From the cell containing the given text, extract its center point as [x, y] coordinate. 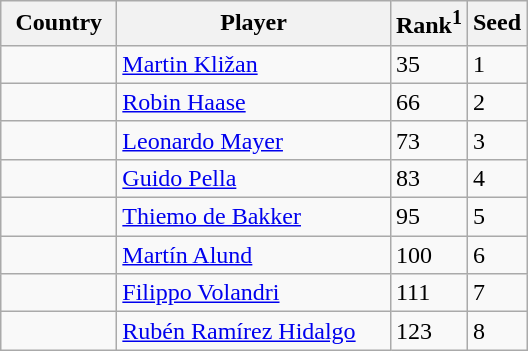
Robin Haase [254, 102]
123 [428, 331]
73 [428, 140]
6 [496, 255]
Leonardo Mayer [254, 140]
95 [428, 217]
Player [254, 24]
Martin Kližan [254, 64]
2 [496, 102]
Guido Pella [254, 178]
Rubén Ramírez Hidalgo [254, 331]
Country [59, 24]
Filippo Volandri [254, 293]
8 [496, 331]
5 [496, 217]
4 [496, 178]
1 [496, 64]
Thiemo de Bakker [254, 217]
Rank1 [428, 24]
Seed [496, 24]
35 [428, 64]
3 [496, 140]
Martín Alund [254, 255]
66 [428, 102]
100 [428, 255]
7 [496, 293]
83 [428, 178]
111 [428, 293]
